Detect which cell encompasses the target text, then output its [x, y] center coordinate. 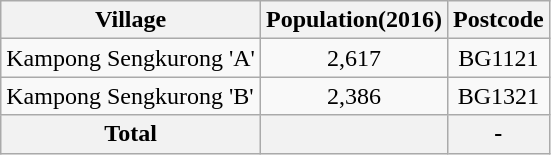
Total [131, 134]
2,617 [354, 58]
BG1121 [499, 58]
Population(2016) [354, 20]
Village [131, 20]
Postcode [499, 20]
Kampong Sengkurong 'A' [131, 58]
- [499, 134]
Kampong Sengkurong 'B' [131, 96]
BG1321 [499, 96]
2,386 [354, 96]
